For the text-containing cell, return its midpoint in (X, Y) coordinate format. 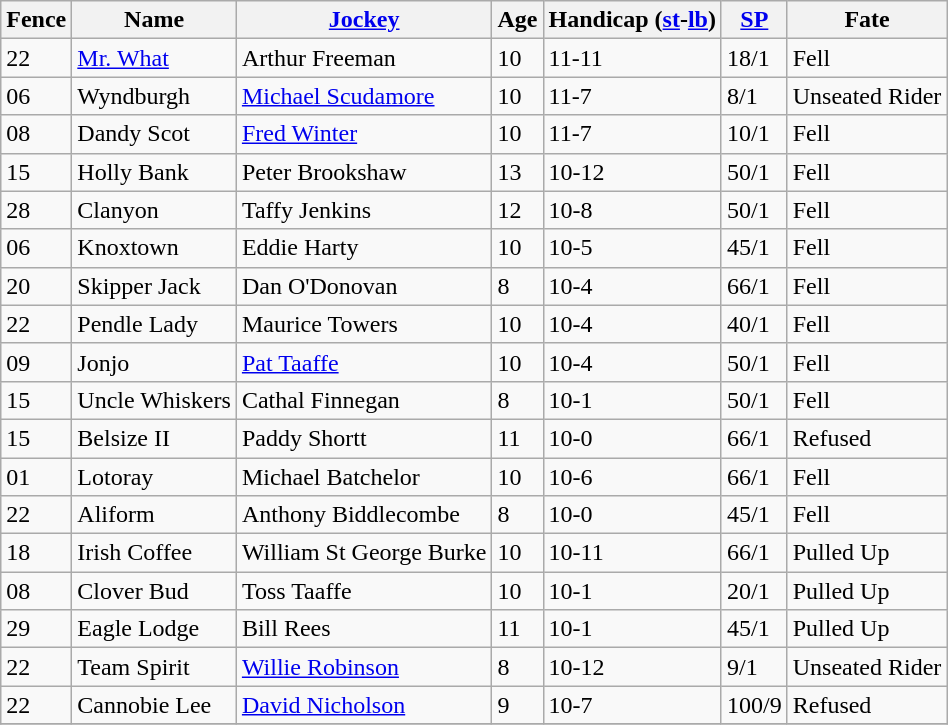
Skipper Jack (154, 286)
Handicap (st-lb) (632, 20)
Cathal Finnegan (364, 400)
Bill Rees (364, 629)
Fence (36, 20)
Clanyon (154, 210)
Michael Scudamore (364, 96)
Paddy Shortt (364, 438)
Dan O'Donovan (364, 286)
Mr. What (154, 58)
Name (154, 20)
Fred Winter (364, 134)
Team Spirit (154, 667)
Arthur Freeman (364, 58)
Anthony Biddlecombe (364, 515)
20 (36, 286)
18 (36, 553)
Eddie Harty (364, 248)
Lotoray (154, 477)
Peter Brookshaw (364, 172)
13 (518, 172)
09 (36, 362)
Clover Bud (154, 591)
Pat Taaffe (364, 362)
9/1 (754, 667)
10/1 (754, 134)
Uncle Whiskers (154, 400)
Fate (867, 20)
11-11 (632, 58)
Aliform (154, 515)
10-6 (632, 477)
10-8 (632, 210)
10-7 (632, 705)
David Nicholson (364, 705)
Willie Robinson (364, 667)
Irish Coffee (154, 553)
Taffy Jenkins (364, 210)
Dandy Scot (154, 134)
Eagle Lodge (154, 629)
29 (36, 629)
Toss Taaffe (364, 591)
10-11 (632, 553)
Michael Batchelor (364, 477)
8/1 (754, 96)
Belsize II (154, 438)
40/1 (754, 324)
Maurice Towers (364, 324)
18/1 (754, 58)
Wyndburgh (154, 96)
William St George Burke (364, 553)
100/9 (754, 705)
Jonjo (154, 362)
20/1 (754, 591)
9 (518, 705)
01 (36, 477)
Holly Bank (154, 172)
Pendle Lady (154, 324)
SP (754, 20)
Jockey (364, 20)
Knoxtown (154, 248)
Cannobie Lee (154, 705)
28 (36, 210)
12 (518, 210)
Age (518, 20)
10-5 (632, 248)
